Output the (x, y) coordinate of the center of the cell containing the given text.  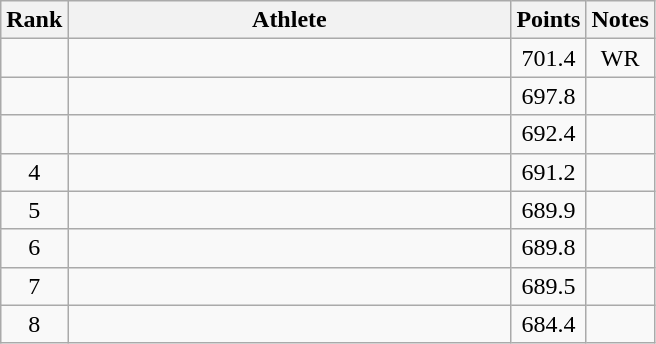
7 (34, 286)
Notes (620, 20)
689.5 (548, 286)
701.4 (548, 58)
689.9 (548, 210)
4 (34, 172)
689.8 (548, 248)
697.8 (548, 96)
Athlete (290, 20)
692.4 (548, 134)
6 (34, 248)
691.2 (548, 172)
5 (34, 210)
WR (620, 58)
8 (34, 324)
684.4 (548, 324)
Rank (34, 20)
Points (548, 20)
